Find where the given text appears and provide that cell's center as (x, y) coordinate. 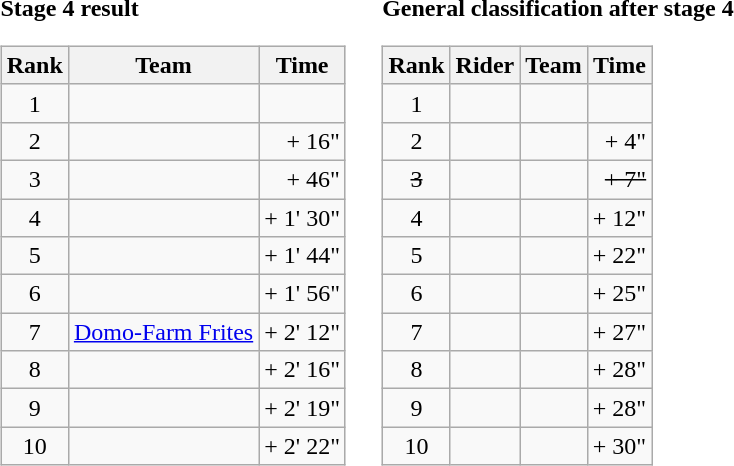
+ 2' 19" (302, 408)
+ 25" (619, 294)
+ 27" (619, 332)
+ 16" (302, 141)
+ 30" (619, 446)
+ 1' 56" (302, 294)
+ 46" (302, 179)
+ 1' 44" (302, 256)
+ 7" (619, 179)
+ 22" (619, 256)
+ 4" (619, 141)
+ 2' 22" (302, 446)
+ 12" (619, 217)
Rider (485, 65)
+ 2' 16" (302, 370)
+ 1' 30" (302, 217)
Domo-Farm Frites (163, 332)
+ 2' 12" (302, 332)
